Pinpoint the cell where the given text exists, returning its (X, Y) midpoint coordinate. 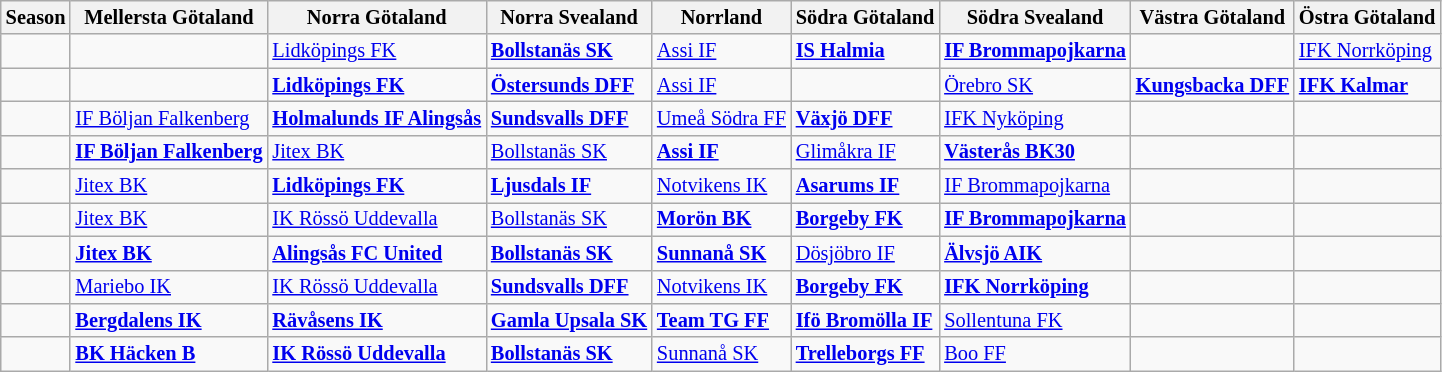
Norrland (722, 17)
Örebro SK (1034, 85)
Holmalunds IF Alingsås (376, 118)
Trelleborgs FF (865, 354)
Södra Svealand (1034, 17)
Asarums IF (865, 186)
Bergdalens IK (168, 320)
BK Häcken B (168, 354)
Västra Götaland (1212, 17)
Ljusdals IF (569, 186)
Älvsjö AIK (1034, 253)
Norra Svealand (569, 17)
Västerås BK30 (1034, 152)
Dösjöbro IF (865, 253)
Rävåsens IK (376, 320)
IS Halmia (865, 51)
IFK Nyköping (1034, 118)
Glimåkra IF (865, 152)
Ifö Bromölla IF (865, 320)
Södra Götaland (865, 17)
Boo FF (1034, 354)
Östra Götaland (1367, 17)
Mellersta Götaland (168, 17)
Växjö DFF (865, 118)
Mariebo IK (168, 287)
Östersunds DFF (569, 85)
Gamla Upsala SK (569, 320)
Umeå Södra FF (722, 118)
IFK Kalmar (1367, 85)
Season (36, 17)
Alingsås FC United (376, 253)
Kungsbacka DFF (1212, 85)
Norra Götaland (376, 17)
Morön BK (722, 219)
Sollentuna FK (1034, 320)
Team TG FF (722, 320)
